Extract the [X, Y] coordinate from the center of the cell holding the provided text.  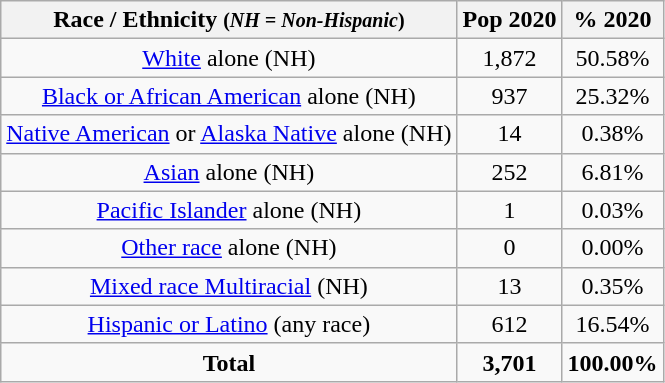
1 [510, 210]
Mixed race Multiracial (NH) [229, 286]
1,872 [510, 58]
0.03% [612, 210]
0.35% [612, 286]
937 [510, 96]
16.54% [612, 324]
Asian alone (NH) [229, 172]
Race / Ethnicity (NH = Non-Hispanic) [229, 20]
Pacific Islander alone (NH) [229, 210]
25.32% [612, 96]
612 [510, 324]
Total [229, 362]
6.81% [612, 172]
Black or African American alone (NH) [229, 96]
3,701 [510, 362]
50.58% [612, 58]
% 2020 [612, 20]
Hispanic or Latino (any race) [229, 324]
Native American or Alaska Native alone (NH) [229, 134]
0 [510, 248]
13 [510, 286]
White alone (NH) [229, 58]
0.38% [612, 134]
Other race alone (NH) [229, 248]
252 [510, 172]
Pop 2020 [510, 20]
100.00% [612, 362]
14 [510, 134]
0.00% [612, 248]
